Identify which cell holds the provided text, then report its [X, Y] central coordinate. 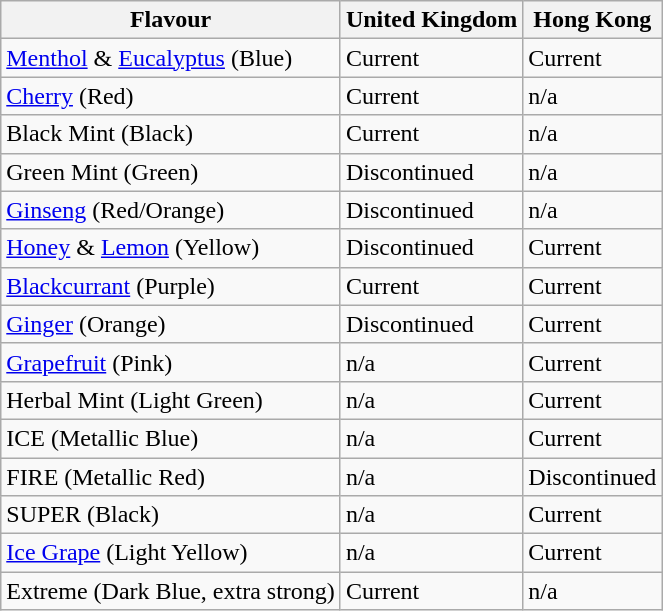
Grapefruit (Pink) [171, 362]
Extreme (Dark Blue, extra strong) [171, 591]
United Kingdom [431, 20]
Hong Kong [592, 20]
FIRE (Metallic Red) [171, 477]
ICE (Metallic Blue) [171, 438]
Black Mint (Black) [171, 134]
Ginger (Orange) [171, 324]
SUPER (Black) [171, 515]
Herbal Mint (Light Green) [171, 400]
Cherry (Red) [171, 96]
Honey & Lemon (Yellow) [171, 248]
Ginseng (Red/Orange) [171, 210]
Blackcurrant (Purple) [171, 286]
Flavour [171, 20]
Menthol & Eucalyptus (Blue) [171, 58]
Green Mint (Green) [171, 172]
Ice Grape (Light Yellow) [171, 553]
